Provide the [x, y] coordinate of the cell's center where the given text is located.  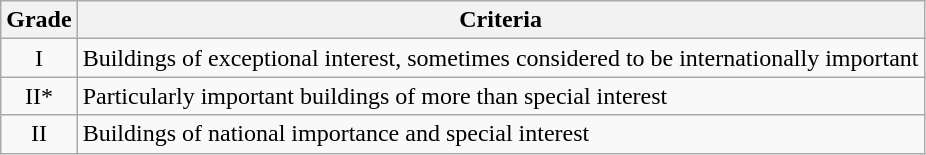
Grade [39, 20]
II [39, 134]
Particularly important buildings of more than special interest [500, 96]
Buildings of national importance and special interest [500, 134]
II* [39, 96]
Criteria [500, 20]
I [39, 58]
Buildings of exceptional interest, sometimes considered to be internationally important [500, 58]
